Output the [x, y] coordinate of the center of the cell containing the given text.  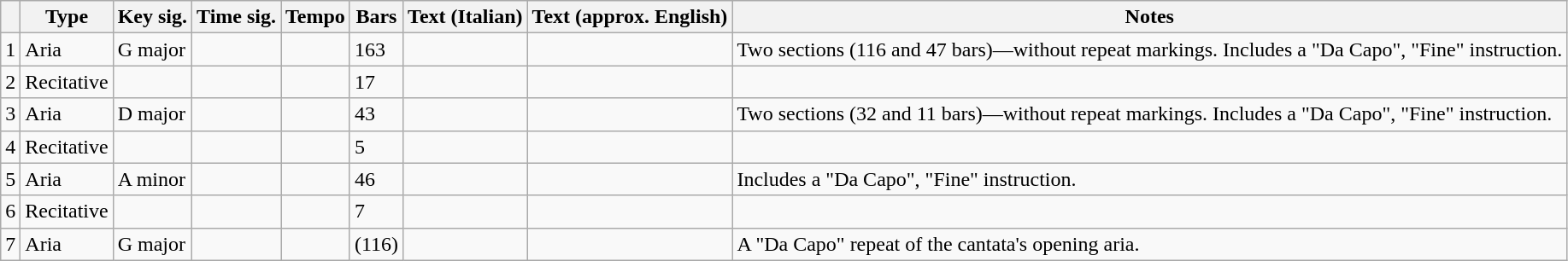
D major [152, 114]
Text (Italian) [466, 17]
Type [67, 17]
46 [376, 179]
Time sig. [237, 17]
Tempo [316, 17]
2 [10, 82]
17 [376, 82]
6 [10, 212]
163 [376, 49]
A "Da Capo" repeat of the cantata's opening aria. [1150, 244]
43 [376, 114]
4 [10, 147]
Includes a "Da Capo", "Fine" instruction. [1150, 179]
Two sections (32 and 11 bars)—without repeat markings. Includes a "Da Capo", "Fine" instruction. [1150, 114]
Two sections (116 and 47 bars)—without repeat markings. Includes a "Da Capo", "Fine" instruction. [1150, 49]
(116) [376, 244]
A minor [152, 179]
Text (approx. English) [630, 17]
1 [10, 49]
Notes [1150, 17]
Key sig. [152, 17]
Bars [376, 17]
3 [10, 114]
